Find where the given text appears and provide that cell's center as (X, Y) coordinate. 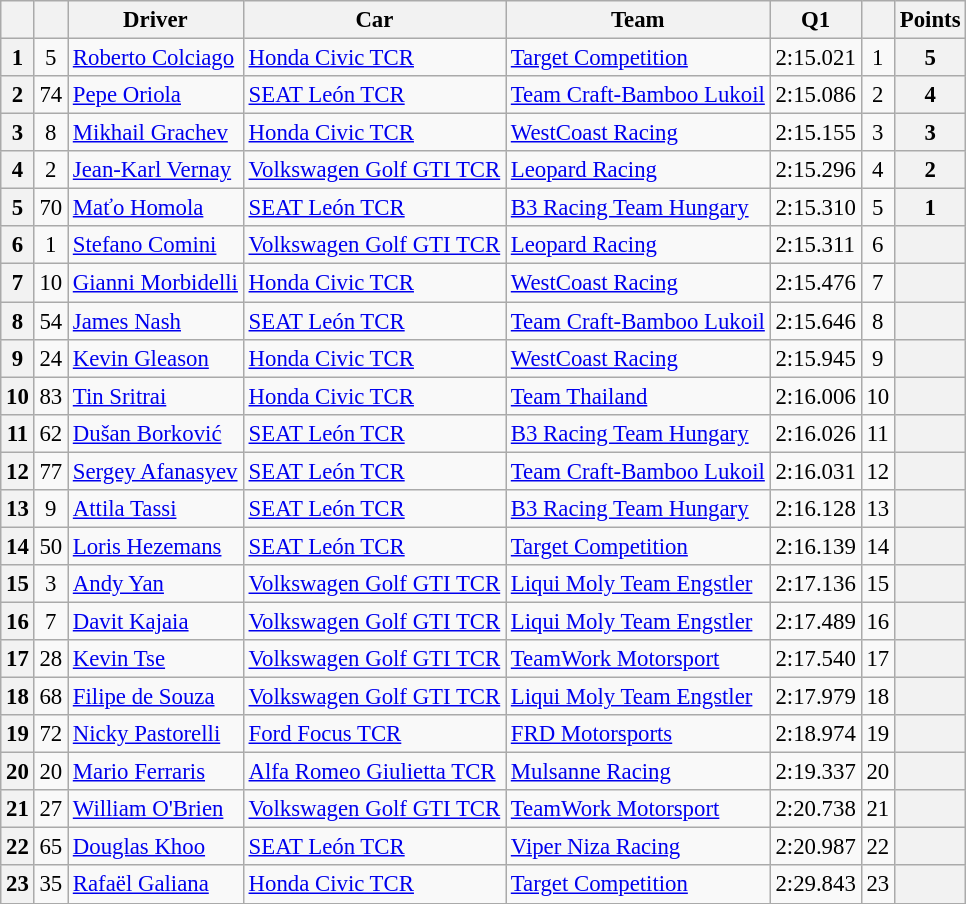
Ford Focus TCR (374, 734)
2:17.540 (816, 659)
Rafaël Galiana (156, 885)
Filipe de Souza (156, 697)
Mulsanne Racing (638, 772)
2:29.843 (816, 885)
2:17.136 (816, 584)
2:15.310 (816, 208)
62 (50, 433)
Nicky Pastorelli (156, 734)
Kevin Tse (156, 659)
2:16.139 (816, 546)
Pepe Oriola (156, 95)
2:20.987 (816, 847)
74 (50, 95)
James Nash (156, 321)
Mikhail Grachev (156, 133)
Dušan Borković (156, 433)
Team Thailand (638, 396)
Car (374, 20)
72 (50, 734)
2:16.006 (816, 396)
Alfa Romeo Giulietta TCR (374, 772)
Jean-Karl Vernay (156, 170)
27 (50, 809)
Maťo Homola (156, 208)
FRD Motorsports (638, 734)
65 (50, 847)
Douglas Khoo (156, 847)
70 (50, 208)
24 (50, 358)
2:15.155 (816, 133)
2:17.979 (816, 697)
2:15.021 (816, 58)
Driver (156, 20)
Q1 (816, 20)
Tin Sritrai (156, 396)
83 (50, 396)
68 (50, 697)
Attila Tassi (156, 509)
2:18.974 (816, 734)
35 (50, 885)
54 (50, 321)
2:16.026 (816, 433)
2:15.646 (816, 321)
2:17.489 (816, 621)
Andy Yan (156, 584)
2:19.337 (816, 772)
2:16.128 (816, 509)
2:15.311 (816, 245)
2:20.738 (816, 809)
2:15.945 (816, 358)
2:15.086 (816, 95)
Stefano Comini (156, 245)
77 (50, 471)
Sergey Afanasyev (156, 471)
Team (638, 20)
Points (930, 20)
28 (50, 659)
Kevin Gleason (156, 358)
Roberto Colciago (156, 58)
2:16.031 (816, 471)
Davit Kajaia (156, 621)
Loris Hezemans (156, 546)
2:15.296 (816, 170)
William O'Brien (156, 809)
2:15.476 (816, 283)
Mario Ferraris (156, 772)
50 (50, 546)
Viper Niza Racing (638, 847)
Gianni Morbidelli (156, 283)
